Output the [X, Y] coordinate of the center of the cell containing the given text.  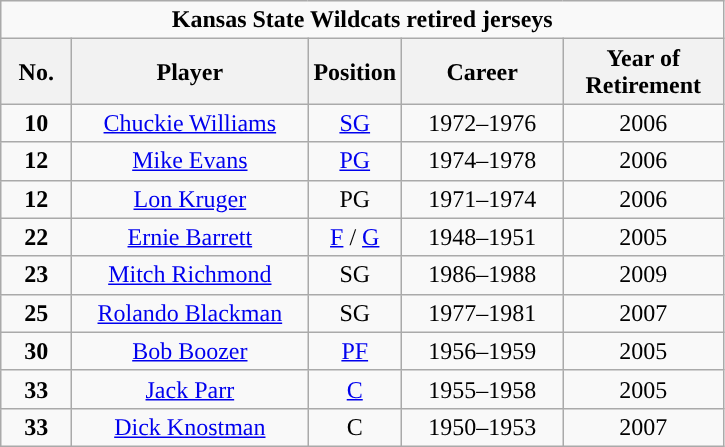
1972–1976 [482, 123]
Year of Retirement [644, 72]
1956–1959 [482, 351]
10 [36, 123]
1977–1981 [482, 313]
25 [36, 313]
Mitch Richmond [190, 275]
Kansas State Wildcats retired jerseys [362, 20]
Ernie Barrett [190, 237]
Position [355, 72]
Bob Boozer [190, 351]
22 [36, 237]
Jack Parr [190, 389]
1986–1988 [482, 275]
1948–1951 [482, 237]
1950–1953 [482, 427]
23 [36, 275]
Rolando Blackman [190, 313]
Mike Evans [190, 161]
Chuckie Williams [190, 123]
1971–1974 [482, 199]
Player [190, 72]
Lon Kruger [190, 199]
2009 [644, 275]
1974–1978 [482, 161]
1955–1958 [482, 389]
F / G [355, 237]
Career [482, 72]
PF [355, 351]
No. [36, 72]
30 [36, 351]
Dick Knostman [190, 427]
